Determine the (x, y) coordinate at the center of the cell enclosing the given text.  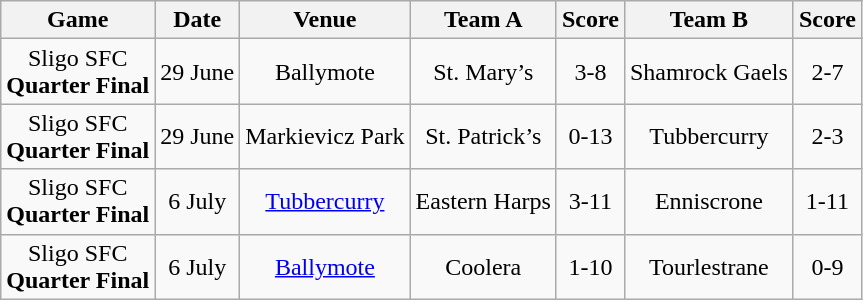
2-3 (827, 136)
Markievicz Park (325, 136)
Team B (708, 20)
3-11 (590, 202)
Tourlestrane (708, 266)
1-11 (827, 202)
Shamrock Gaels (708, 72)
Eastern Harps (483, 202)
1-10 (590, 266)
Coolera (483, 266)
0-13 (590, 136)
3-8 (590, 72)
Team A (483, 20)
St. Mary’s (483, 72)
Venue (325, 20)
Enniscrone (708, 202)
Date (198, 20)
0-9 (827, 266)
2-7 (827, 72)
Game (78, 20)
St. Patrick’s (483, 136)
